Determine the (X, Y) coordinate at the center of the cell enclosing the given text.  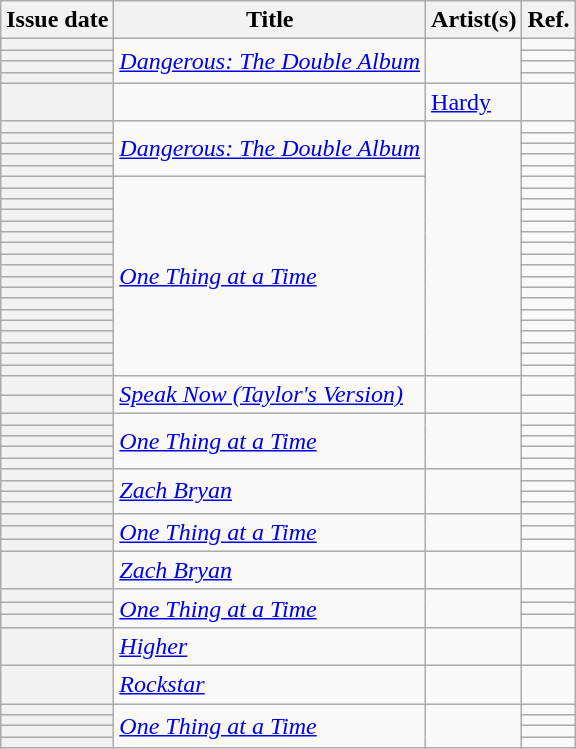
Speak Now (Taylor's Version) (270, 395)
Hardy (474, 102)
Issue date (58, 20)
Title (270, 20)
Rockstar (270, 684)
Artist(s) (474, 20)
Ref. (548, 20)
Higher (270, 646)
